Extract the (x, y) coordinate from the center of the cell holding the provided text.  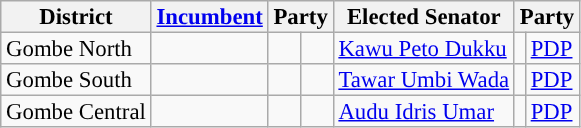
Kawu Peto Dukku (424, 49)
Audu Idris Umar (424, 112)
Gombe South (76, 80)
Elected Senator (424, 17)
Gombe Central (76, 112)
Gombe North (76, 49)
Incumbent (210, 17)
Tawar Umbi Wada (424, 80)
District (76, 17)
